Determine the (x, y) coordinate at the center of the cell enclosing the given text.  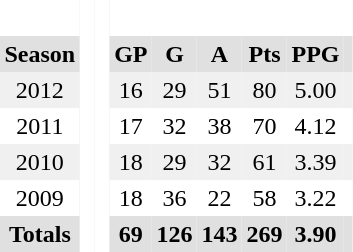
3.39 (316, 162)
2010 (40, 162)
G (174, 54)
4.12 (316, 126)
80 (264, 90)
38 (220, 126)
51 (220, 90)
126 (174, 234)
2011 (40, 126)
3.22 (316, 198)
5.00 (316, 90)
61 (264, 162)
Totals (40, 234)
70 (264, 126)
Pts (264, 54)
58 (264, 198)
16 (131, 90)
2009 (40, 198)
3.90 (316, 234)
Season (40, 54)
69 (131, 234)
PPG (316, 54)
17 (131, 126)
2012 (40, 90)
A (220, 54)
143 (220, 234)
22 (220, 198)
269 (264, 234)
36 (174, 198)
GP (131, 54)
